Scan for the cell matching the given text and deliver its (X, Y) coordinate at center. 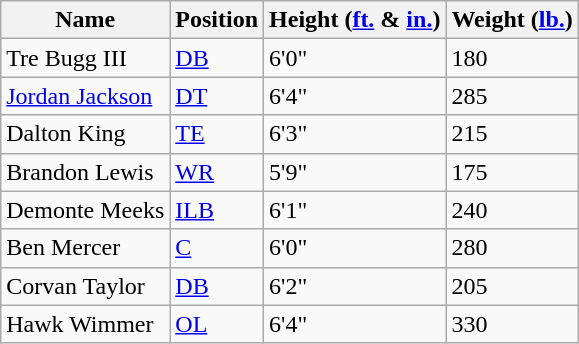
C (217, 248)
Dalton King (86, 134)
Weight (lb.) (512, 20)
5'9" (355, 172)
Position (217, 20)
6'2" (355, 286)
215 (512, 134)
Demonte Meeks (86, 210)
ILB (217, 210)
330 (512, 324)
240 (512, 210)
205 (512, 286)
175 (512, 172)
6'3" (355, 134)
Name (86, 20)
285 (512, 96)
Hawk Wimmer (86, 324)
6'1" (355, 210)
DT (217, 96)
Jordan Jackson (86, 96)
Brandon Lewis (86, 172)
Corvan Taylor (86, 286)
180 (512, 58)
Height (ft. & in.) (355, 20)
WR (217, 172)
Ben Mercer (86, 248)
TE (217, 134)
Tre Bugg III (86, 58)
280 (512, 248)
OL (217, 324)
